For the text-containing cell, return its midpoint in [x, y] coordinate format. 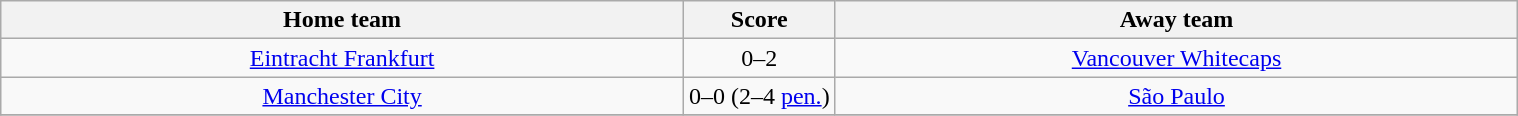
Eintracht Frankfurt [342, 58]
São Paulo [1176, 96]
Vancouver Whitecaps [1176, 58]
0–2 [759, 58]
Manchester City [342, 96]
Score [759, 20]
0–0 (2–4 pen.) [759, 96]
Home team [342, 20]
Away team [1176, 20]
